Search for the cell housing the specified text and yield its [x, y] center coordinate. 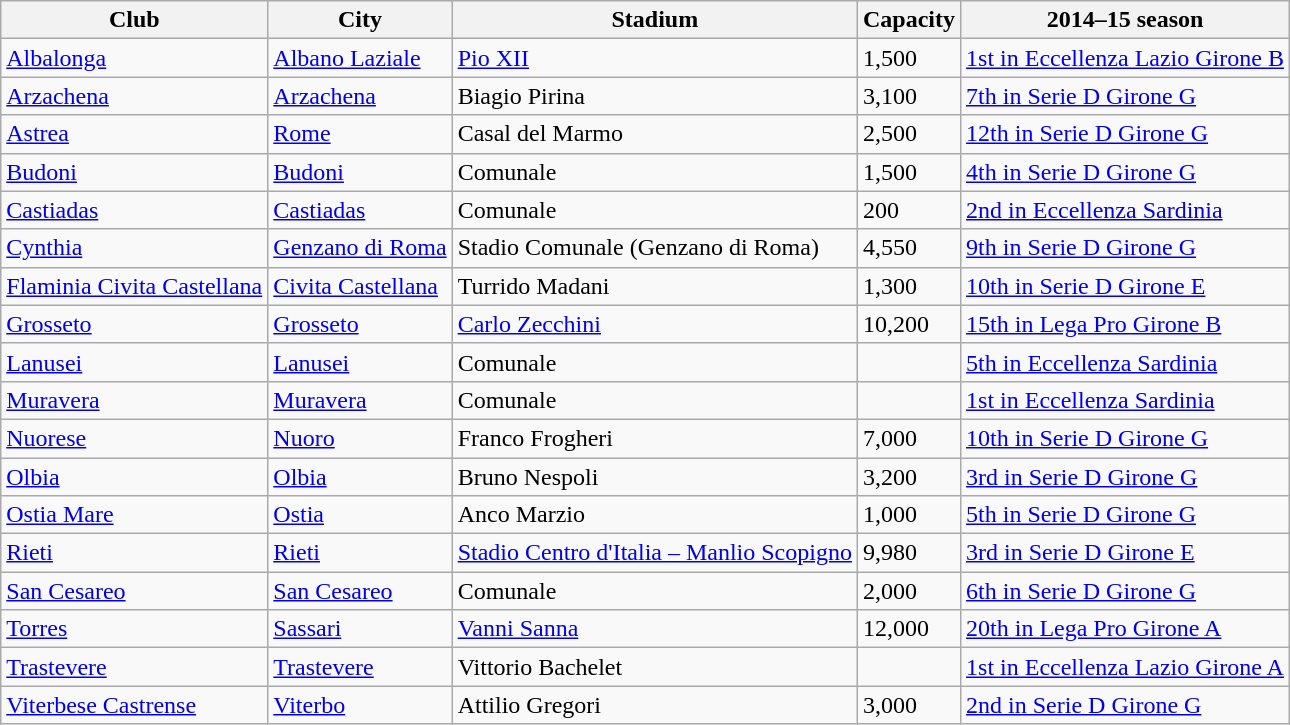
City [360, 20]
3,000 [908, 705]
Astrea [134, 134]
6th in Serie D Girone G [1126, 591]
20th in Lega Pro Girone A [1126, 629]
5th in Eccellenza Sardinia [1126, 362]
Ostia Mare [134, 515]
Sassari [360, 629]
3rd in Serie D Girone G [1126, 477]
Club [134, 20]
Attilio Gregori [654, 705]
Vanni Sanna [654, 629]
7,000 [908, 438]
Viterbese Castrense [134, 705]
10th in Serie D Girone G [1126, 438]
Genzano di Roma [360, 248]
Stadio Centro d'Italia – Manlio Scopigno [654, 553]
Biagio Pirina [654, 96]
2,000 [908, 591]
9th in Serie D Girone G [1126, 248]
1,000 [908, 515]
2nd in Eccellenza Sardinia [1126, 210]
Albano Laziale [360, 58]
Bruno Nespoli [654, 477]
Cynthia [134, 248]
15th in Lega Pro Girone B [1126, 324]
4,550 [908, 248]
3,200 [908, 477]
Vittorio Bachelet [654, 667]
Civita Castellana [360, 286]
Flaminia Civita Castellana [134, 286]
3,100 [908, 96]
12,000 [908, 629]
12th in Serie D Girone G [1126, 134]
Viterbo [360, 705]
Anco Marzio [654, 515]
1st in Eccellenza Lazio Girone B [1126, 58]
Stadio Comunale (Genzano di Roma) [654, 248]
2,500 [908, 134]
Stadium [654, 20]
Albalonga [134, 58]
Carlo Zecchini [654, 324]
Franco Frogheri [654, 438]
1st in Eccellenza Lazio Girone A [1126, 667]
Capacity [908, 20]
1st in Eccellenza Sardinia [1126, 400]
10,200 [908, 324]
1,300 [908, 286]
Pio XII [654, 58]
9,980 [908, 553]
Turrido Madani [654, 286]
Casal del Marmo [654, 134]
Rome [360, 134]
2014–15 season [1126, 20]
Torres [134, 629]
200 [908, 210]
4th in Serie D Girone G [1126, 172]
10th in Serie D Girone E [1126, 286]
5th in Serie D Girone G [1126, 515]
3rd in Serie D Girone E [1126, 553]
7th in Serie D Girone G [1126, 96]
Nuoro [360, 438]
Nuorese [134, 438]
2nd in Serie D Girone G [1126, 705]
Ostia [360, 515]
